Scan for the cell matching the given text and deliver its [x, y] coordinate at center. 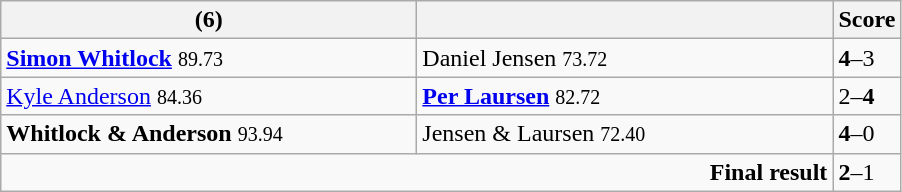
4–3 [867, 58]
Daniel Jensen 73.72 [625, 58]
(6) [209, 20]
Whitlock & Anderson 93.94 [209, 134]
Jensen & Laursen 72.40 [625, 134]
Final result [417, 172]
Score [867, 20]
2–1 [867, 172]
Simon Whitlock 89.73 [209, 58]
4–0 [867, 134]
2–4 [867, 96]
Per Laursen 82.72 [625, 96]
Kyle Anderson 84.36 [209, 96]
